For the text-containing cell, return its midpoint in [x, y] coordinate format. 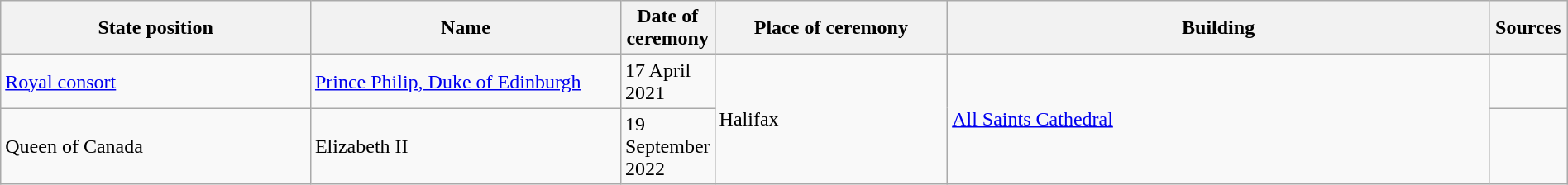
Name [465, 28]
State position [155, 28]
Prince Philip, Duke of Edinburgh [465, 81]
Queen of Canada [155, 146]
Royal consort [155, 81]
Place of ceremony [831, 28]
Halifax [831, 119]
Elizabeth II [465, 146]
Building [1219, 28]
19 September 2022 [667, 146]
All Saints Cathedral [1219, 119]
Sources [1528, 28]
Date of ceremony [667, 28]
17 April 2021 [667, 81]
